Identify which cell holds the provided text, then report its [X, Y] central coordinate. 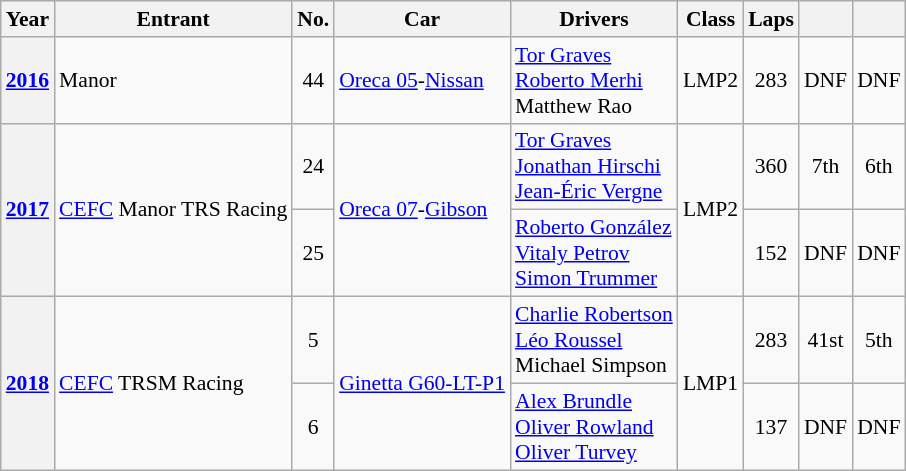
6 [313, 426]
Oreca 05-Nissan [422, 80]
2017 [28, 210]
41st [826, 340]
360 [771, 166]
152 [771, 254]
Manor [173, 80]
Tor Graves Roberto Merhi Matthew Rao [594, 80]
Entrant [173, 19]
Car [422, 19]
Tor Graves Jonathan Hirschi Jean-Éric Vergne [594, 166]
CEFC TRSM Racing [173, 384]
Year [28, 19]
Drivers [594, 19]
No. [313, 19]
137 [771, 426]
24 [313, 166]
LMP1 [710, 384]
5 [313, 340]
25 [313, 254]
44 [313, 80]
Alex Brundle Oliver Rowland Oliver Turvey [594, 426]
7th [826, 166]
Oreca 07-Gibson [422, 210]
6th [878, 166]
Ginetta G60-LT-P1 [422, 384]
Laps [771, 19]
Charlie Robertson Léo Roussel Michael Simpson [594, 340]
Class [710, 19]
5th [878, 340]
Roberto González Vitaly Petrov Simon Trummer [594, 254]
2016 [28, 80]
CEFC Manor TRS Racing [173, 210]
2018 [28, 384]
